Locate the cell with the specified text and output its [x, y] center coordinate. 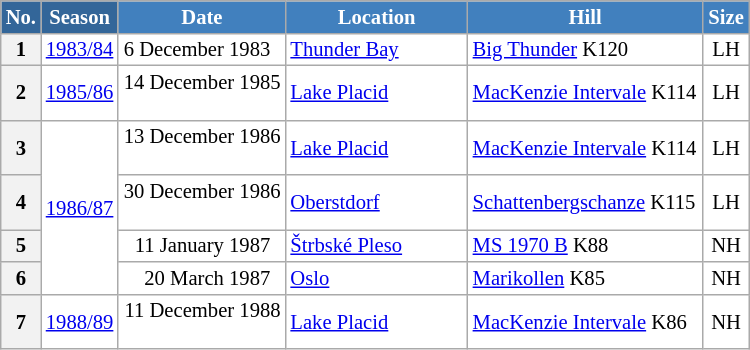
Štrbské Pleso [376, 245]
11 January 1987 [202, 245]
14 December 1985 [202, 92]
Oslo [376, 278]
20 March 1987 [202, 278]
Location [376, 16]
Marikollen K85 [586, 278]
6 [21, 278]
3 [21, 148]
7 [21, 322]
11 December 1988 [202, 322]
5 [21, 245]
Thunder Bay [376, 49]
30 December 1986 [202, 202]
1986/87 [80, 207]
Date [202, 16]
Size [726, 16]
Schattenbergschanze K115 [586, 202]
1985/86 [80, 92]
Season [80, 16]
Big Thunder K120 [586, 49]
1988/89 [80, 322]
Hill [586, 16]
MS 1970 B K88 [586, 245]
13 December 1986 [202, 148]
4 [21, 202]
No. [21, 16]
1983/84 [80, 49]
1 [21, 49]
Oberstdorf [376, 202]
MacKenzie Intervale K86 [586, 322]
6 December 1983 [202, 49]
2 [21, 92]
